Return (X, Y) of the center of cell containing provided text 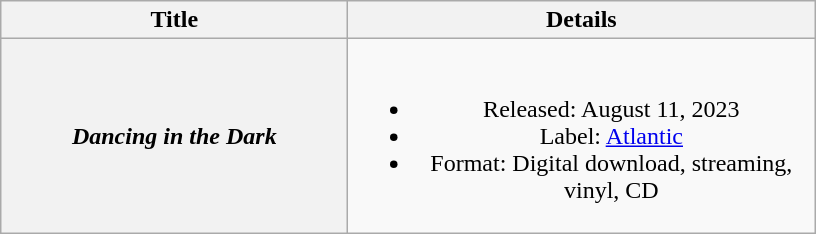
Released: August 11, 2023Label: AtlanticFormat: Digital download, streaming, vinyl, CD (582, 136)
Details (582, 20)
Title (174, 20)
Dancing in the Dark (174, 136)
